Extract the (x, y) coordinate from the center of the cell holding the provided text.  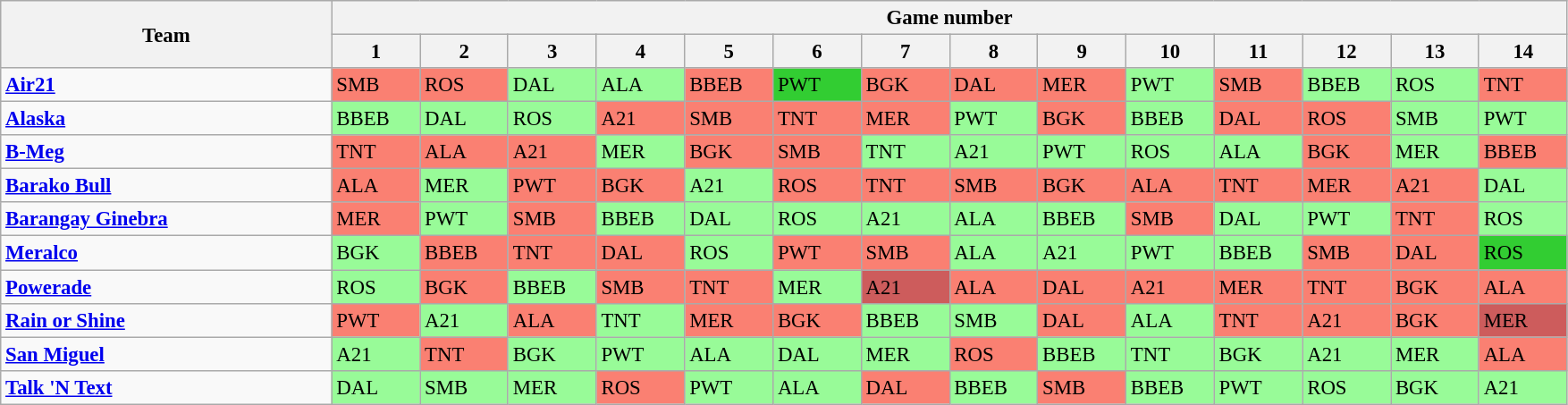
11 (1259, 52)
Game number (949, 18)
Talk 'N Text (166, 387)
Barako Bull (166, 186)
Powerade (166, 287)
Barangay Ginebra (166, 219)
Alaska (166, 119)
7 (905, 52)
4 (640, 52)
12 (1346, 52)
5 (729, 52)
Meralco (166, 253)
3 (552, 52)
8 (994, 52)
San Miguel (166, 354)
1 (375, 52)
2 (465, 52)
6 (817, 52)
14 (1523, 52)
13 (1436, 52)
Rain or Shine (166, 320)
B-Meg (166, 152)
10 (1169, 52)
Air21 (166, 85)
Team (166, 34)
9 (1082, 52)
